Determine the [x, y] coordinate at the center of the cell enclosing the given text.  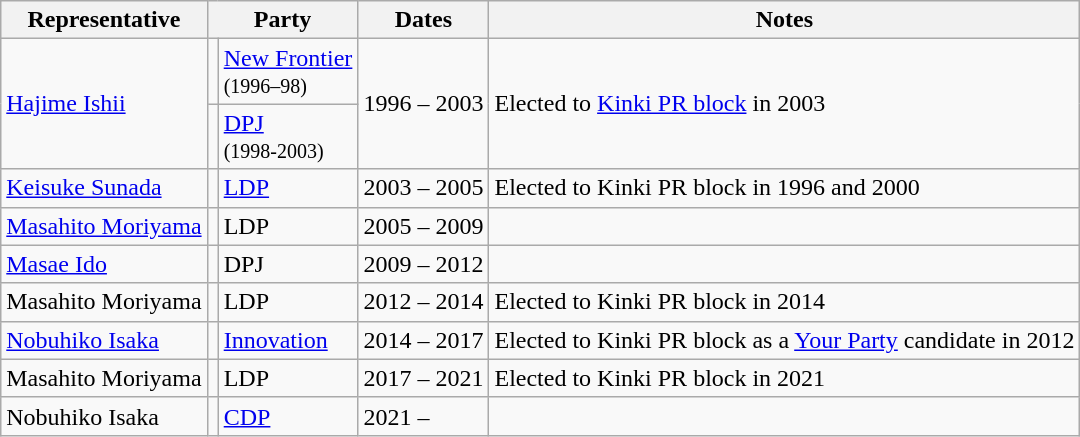
2014 – 2017 [424, 340]
Elected to Kinki PR block as a Your Party candidate in 2012 [784, 340]
2021 – [424, 416]
Representative [104, 20]
Masae Ido [104, 264]
Hajime Ishii [104, 104]
Innovation [288, 340]
Keisuke Sunada [104, 188]
Elected to Kinki PR block in 2014 [784, 302]
Dates [424, 20]
2012 – 2014 [424, 302]
Notes [784, 20]
2009 – 2012 [424, 264]
DPJ(1998-2003) [288, 136]
2003 – 2005 [424, 188]
CDP [288, 416]
2017 – 2021 [424, 378]
1996 – 2003 [424, 104]
Party [282, 20]
2005 – 2009 [424, 226]
Elected to Kinki PR block in 1996 and 2000 [784, 188]
Elected to Kinki PR block in 2003 [784, 104]
Elected to Kinki PR block in 2021 [784, 378]
New Frontier(1996–98) [288, 72]
DPJ [288, 264]
